Pinpoint the cell where the given text exists, returning its [x, y] midpoint coordinate. 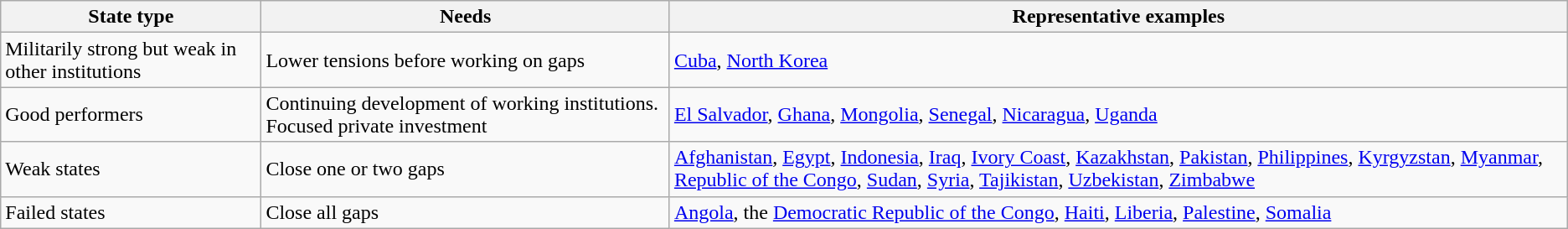
Close one or two gaps [466, 169]
El Salvador, Ghana, Mongolia, Senegal, Nicaragua, Uganda [1118, 114]
Good performers [131, 114]
Needs [466, 17]
Close all gaps [466, 212]
Cuba, North Korea [1118, 60]
Failed states [131, 212]
Militarily strong but weak in other institutions [131, 60]
Weak states [131, 169]
Lower tensions before working on gaps [466, 60]
Angola, the Democratic Republic of the Congo, Haiti, Liberia, Palestine, Somalia [1118, 212]
Representative examples [1118, 17]
Continuing development of working institutions. Focused private investment [466, 114]
State type [131, 17]
